Search for the cell housing the specified text and yield its (X, Y) center coordinate. 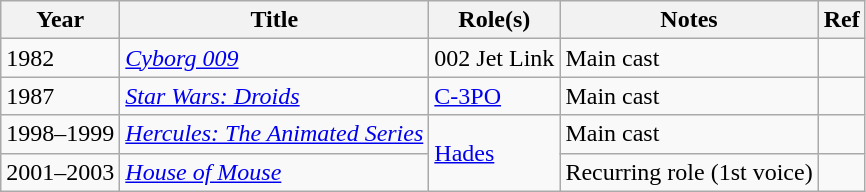
2001–2003 (60, 172)
1998–1999 (60, 134)
Year (60, 20)
House of Mouse (274, 172)
Hades (494, 153)
C-3PO (494, 96)
Recurring role (1st voice) (689, 172)
Ref (842, 20)
1982 (60, 58)
Hercules: The Animated Series (274, 134)
Notes (689, 20)
1987 (60, 96)
Star Wars: Droids (274, 96)
Title (274, 20)
Role(s) (494, 20)
Cyborg 009 (274, 58)
002 Jet Link (494, 58)
